Provide the (X, Y) coordinate of the cell's center where the given text is located.  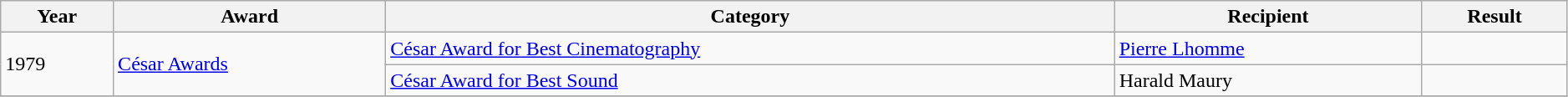
Award (250, 17)
Harald Maury (1268, 80)
César Award for Best Cinematography (750, 48)
Pierre Lhomme (1268, 48)
César Awards (250, 64)
Recipient (1268, 17)
Category (750, 17)
1979 (57, 64)
Year (57, 17)
Result (1495, 17)
César Award for Best Sound (750, 80)
